Scan for the cell matching the given text and deliver its [X, Y] coordinate at center. 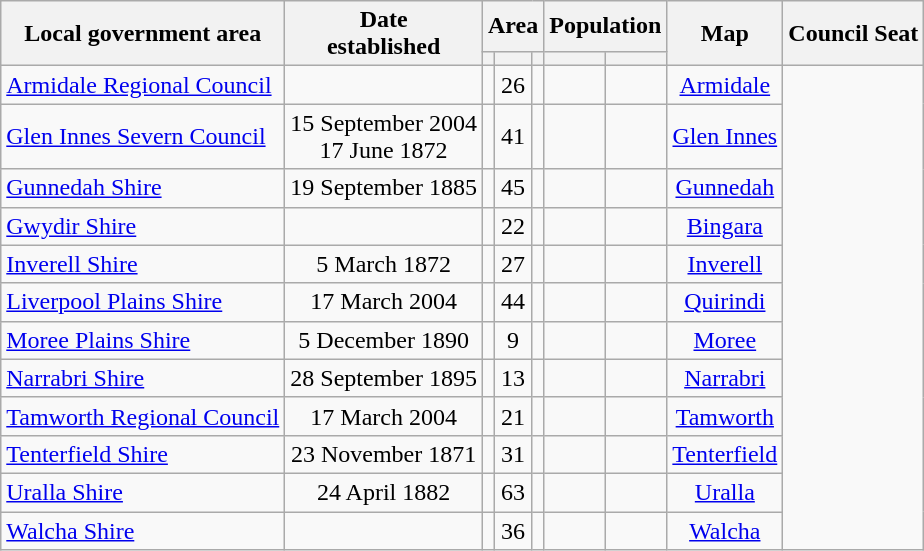
36 [513, 531]
9 [513, 340]
Gunnedah [725, 188]
Tamworth Regional Council [143, 416]
26 [513, 85]
19 September 1885 [384, 188]
22 [513, 226]
44 [513, 302]
Narrabri [725, 378]
28 September 1895 [384, 378]
Uralla Shire [143, 492]
24 April 1882 [384, 492]
23 November 1871 [384, 454]
Gwydir Shire [143, 226]
Glen Innes Severn Council [143, 136]
5 December 1890 [384, 340]
Dateestablished [384, 34]
Tamworth [725, 416]
Population [606, 26]
Glen Innes [725, 136]
Uralla [725, 492]
Inverell [725, 264]
27 [513, 264]
Narrabri Shire [143, 378]
Armidale Regional Council [143, 85]
Armidale [725, 85]
Liverpool Plains Shire [143, 302]
Tenterfield [725, 454]
Moree Plains Shire [143, 340]
Gunnedah Shire [143, 188]
5 March 1872 [384, 264]
Local government area [143, 34]
41 [513, 136]
45 [513, 188]
Bingara [725, 226]
Moree [725, 340]
Map [725, 34]
63 [513, 492]
Tenterfield Shire [143, 454]
Inverell Shire [143, 264]
21 [513, 416]
13 [513, 378]
15 September 200417 June 1872 [384, 136]
Walcha [725, 531]
Council Seat [854, 34]
31 [513, 454]
Area [512, 26]
Quirindi [725, 302]
Walcha Shire [143, 531]
